Provide the [x, y] coordinate of the cell's center where the given text is located.  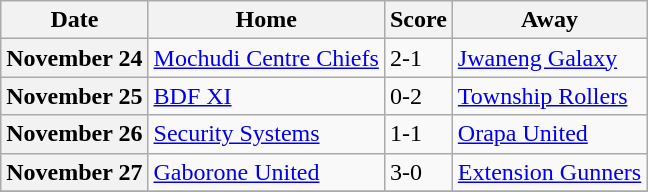
Away [549, 20]
0-2 [418, 96]
Extension Gunners [549, 172]
Township Rollers [549, 96]
Score [418, 20]
3-0 [418, 172]
November 27 [74, 172]
Home [266, 20]
Mochudi Centre Chiefs [266, 58]
Date [74, 20]
Jwaneng Galaxy [549, 58]
Orapa United [549, 134]
November 25 [74, 96]
Gaborone United [266, 172]
2-1 [418, 58]
BDF XI [266, 96]
November 26 [74, 134]
1-1 [418, 134]
Security Systems [266, 134]
November 24 [74, 58]
